Output the [x, y] coordinate of the center of the cell containing the given text.  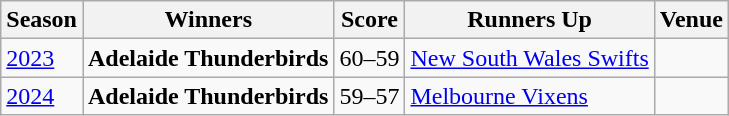
Season [42, 20]
Winners [208, 20]
2023 [42, 58]
2024 [42, 96]
Runners Up [530, 20]
60–59 [370, 58]
Venue [691, 20]
59–57 [370, 96]
New South Wales Swifts [530, 58]
Melbourne Vixens [530, 96]
Score [370, 20]
